From the cell containing the given text, extract its center point as [x, y] coordinate. 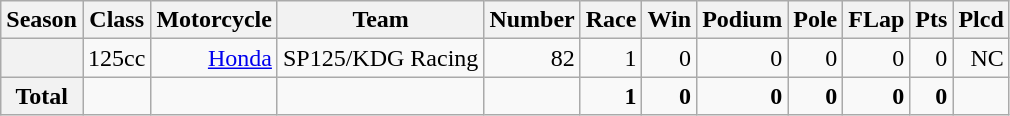
Podium [742, 20]
Season [42, 20]
125cc [116, 58]
SP125/KDG Racing [380, 58]
82 [532, 58]
Win [670, 20]
Pole [816, 20]
Honda [214, 58]
Motorcycle [214, 20]
Team [380, 20]
Race [611, 20]
Plcd [981, 20]
Pts [932, 20]
NC [981, 58]
Number [532, 20]
Total [42, 96]
FLap [876, 20]
Class [116, 20]
